Identify which cell holds the provided text, then report its [X, Y] central coordinate. 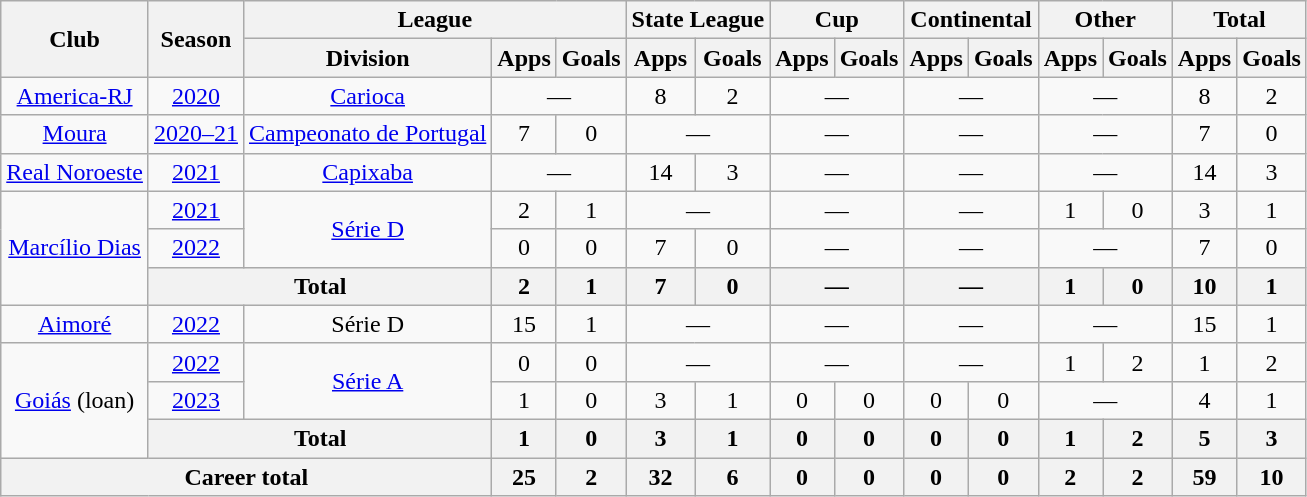
Cup [837, 20]
Série A [367, 381]
Carioca [367, 96]
32 [660, 477]
Career total [246, 477]
6 [732, 477]
Real Noroeste [75, 172]
Campeonato de Portugal [367, 134]
Capixaba [367, 172]
Other [1105, 20]
Club [75, 39]
25 [524, 477]
4 [1204, 400]
League [434, 20]
2020–21 [196, 134]
2020 [196, 96]
5 [1204, 438]
State League [698, 20]
Goiás (loan) [75, 400]
2023 [196, 400]
Moura [75, 134]
Marcílio Dias [75, 248]
America-RJ [75, 96]
Aimoré [75, 324]
Season [196, 39]
Continental [971, 20]
Division [367, 58]
59 [1204, 477]
